Return the [X, Y] coordinate for the center point of the cell that contains the specified text.  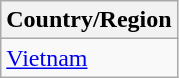
Country/Region [89, 20]
Vietnam [89, 58]
